Return the (X, Y) coordinate for the center point of the cell that contains the specified text.  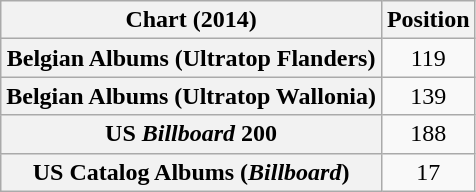
Belgian Albums (Ultratop Flanders) (192, 58)
US Catalog Albums (Billboard) (192, 172)
US Billboard 200 (192, 134)
Position (428, 20)
139 (428, 96)
188 (428, 134)
17 (428, 172)
119 (428, 58)
Chart (2014) (192, 20)
Belgian Albums (Ultratop Wallonia) (192, 96)
